Detect which cell encompasses the target text, then output its (x, y) center coordinate. 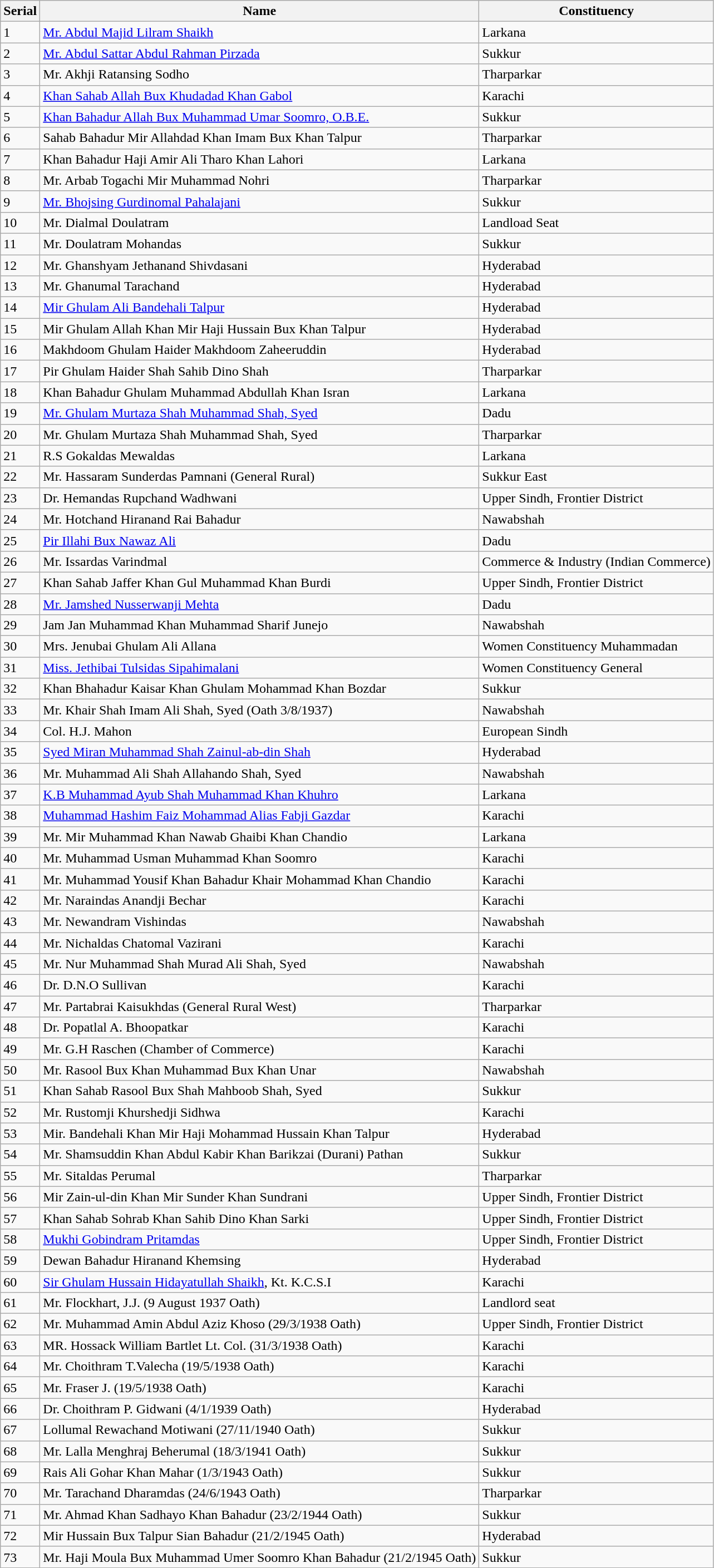
Mr. G.H Raschen (Chamber of Commerce) (259, 1049)
Mrs. Jenubai Ghulam Ali Allana (259, 647)
Pir Ghulam Haider Shah Sahib Dino Shah (259, 371)
12 (20, 265)
20 (20, 435)
8 (20, 180)
50 (20, 1070)
53 (20, 1133)
57 (20, 1218)
Mr. Akhji Ratansing Sodho (259, 75)
Lollumal Rewachand Motiwani (27/11/1940 Oath) (259, 1430)
13 (20, 287)
64 (20, 1367)
R.S Gokaldas Mewaldas (259, 456)
52 (20, 1112)
Mr. Choithram T.Valecha (19/5/1938 Oath) (259, 1367)
Serial (20, 11)
31 (20, 668)
26 (20, 561)
71 (20, 1515)
18 (20, 392)
Mr. Dialmal Doulatram (259, 223)
39 (20, 837)
Mr. Rustomji Khurshedji Sidhwa (259, 1112)
Mr. Muhammad Yousif Khan Bahadur Khair Mohammad Khan Chandio (259, 879)
Syed Miran Muhammad Shah Zainul-ab-din Shah (259, 752)
67 (20, 1430)
70 (20, 1493)
Sahab Bahadur Mir Allahdad Khan Imam Bux Khan Talpur (259, 138)
Dr. Popatlal A. Bhoopatkar (259, 1028)
Mr. Mir Muhammad Khan Nawab Ghaibi Khan Chandio (259, 837)
Commerce & Industry (Indian Commerce) (597, 561)
5 (20, 117)
Sir Ghulam Hussain Hidayatullah Shaikh, Kt. K.C.S.I (259, 1281)
68 (20, 1451)
44 (20, 943)
Mr. Flockhart, J.J. (9 August 1937 Oath) (259, 1303)
62 (20, 1324)
63 (20, 1345)
Mr. Nichaldas Chatomal Vazirani (259, 943)
16 (20, 350)
3 (20, 75)
24 (20, 519)
49 (20, 1049)
1 (20, 32)
2 (20, 53)
Mr. Shamsuddin Khan Abdul Kabir Khan Barikzai (Durani) Pathan (259, 1155)
Mr. Lalla Menghraj Beherumal (18/3/1941 Oath) (259, 1451)
Col. H.J. Mahon (259, 731)
15 (20, 329)
46 (20, 985)
Mr. Issardas Varindmal (259, 561)
45 (20, 964)
73 (20, 1557)
Mir Hussain Bux Talpur Sian Bahadur (21/2/1945 Oath) (259, 1536)
Mr. Tarachand Dharamdas (24/6/1943 Oath) (259, 1493)
59 (20, 1260)
Mr. Jamshed Nusserwanji Mehta (259, 604)
32 (20, 689)
European Sindh (597, 731)
Mr. Abdul Sattar Abdul Rahman Pirzada (259, 53)
30 (20, 647)
Mr. Hotchand Hiranand Rai Bahadur (259, 519)
69 (20, 1472)
37 (20, 795)
Khan Sahab Jaffer Khan Gul Muhammad Khan Burdi (259, 583)
Mr. Bhojsing Gurdinomal Pahalajani (259, 201)
Mr. Doulatram Mohandas (259, 244)
Mr. Partabrai Kaisukhdas (General Rural West) (259, 1007)
29 (20, 625)
10 (20, 223)
Constituency (597, 11)
61 (20, 1303)
Mr. Nur Muhammad Shah Murad Ali Shah, Syed (259, 964)
35 (20, 752)
Women Constituency General (597, 668)
Mr. Khair Shah Imam Ali Shah, Syed (Oath 3/8/1937) (259, 710)
Khan Bahadur Ghulam Muhammad Abdullah Khan Isran (259, 392)
40 (20, 858)
Khan Sahab Rasool Bux Shah Mahboob Shah, Syed (259, 1091)
Khan Bahadur Allah Bux Muhammad Umar Soomro, O.B.E. (259, 117)
Mir Ghulam Ali Bandehali Talpur (259, 308)
34 (20, 731)
Mr. Muhammad Usman Muhammad Khan Soomro (259, 858)
Khan Sahab Allah Bux Khudadad Khan Gabol (259, 96)
21 (20, 456)
Mr. Muhammad Amin Abdul Aziz Khoso (29/3/1938 Oath) (259, 1324)
Jam Jan Muhammad Khan Muhammad Sharif Junejo (259, 625)
Dewan Bahadur Hiranand Khemsing (259, 1260)
Mir Ghulam Allah Khan Mir Haji Hussain Bux Khan Talpur (259, 329)
33 (20, 710)
6 (20, 138)
Rais Ali Gohar Khan Mahar (1/3/1943 Oath) (259, 1472)
43 (20, 921)
Khan Bahadur Haji Amir Ali Tharo Khan Lahori (259, 159)
56 (20, 1197)
Miss. Jethibai Tulsidas Sipahimalani (259, 668)
K.B Muhammad Ayub Shah Muhammad Khan Khuhro (259, 795)
Mr. Ghanshyam Jethanand Shivdasani (259, 265)
7 (20, 159)
Mukhi Gobindram Pritamdas (259, 1239)
54 (20, 1155)
Muhammad Hashim Faiz Mohammad Alias Fabji Gazdar (259, 816)
41 (20, 879)
22 (20, 477)
51 (20, 1091)
Name (259, 11)
66 (20, 1409)
9 (20, 201)
Landlord seat (597, 1303)
Mr. Fraser J. (19/5/1938 Oath) (259, 1388)
Mr. Abdul Majid Lilram Shaikh (259, 32)
48 (20, 1028)
Mr. Naraindas Anandji Bechar (259, 900)
Mr. Arbab Togachi Mir Muhammad Nohri (259, 180)
Mir Zain-ul-din Khan Mir Sunder Khan Sundrani (259, 1197)
Mr. Rasool Bux Khan Muhammad Bux Khan Unar (259, 1070)
Khan Bhahadur Kaisar Khan Ghulam Mohammad Khan Bozdar (259, 689)
Mr. Ahmad Khan Sadhayo Khan Bahadur (23/2/1944 Oath) (259, 1515)
19 (20, 413)
65 (20, 1388)
4 (20, 96)
MR. Hossack William Bartlet Lt. Col. (31/3/1938 Oath) (259, 1345)
27 (20, 583)
38 (20, 816)
Dr. Hemandas Rupchand Wadhwani (259, 498)
Khan Sahab Sohrab Khan Sahib Dino Khan Sarki (259, 1218)
Women Constituency Muhammadan (597, 647)
28 (20, 604)
Mr. Sitaldas Perumal (259, 1176)
Mir. Bandehali Khan Mir Haji Mohammad Hussain Khan Talpur (259, 1133)
42 (20, 900)
36 (20, 773)
23 (20, 498)
Pir Illahi Bux Nawaz Ali (259, 540)
Mr. Haji Moula Bux Muhammad Umer Soomro Khan Bahadur (21/2/1945 Oath) (259, 1557)
Mr. Hassaram Sunderdas Pamnani (General Rural) (259, 477)
60 (20, 1281)
Makhdoom Ghulam Haider Makhdoom Zaheeruddin (259, 350)
58 (20, 1239)
Mr. Newandram Vishindas (259, 921)
Mr. Ghanumal Tarachand (259, 287)
55 (20, 1176)
Mr. Muhammad Ali Shah Allahando Shah, Syed (259, 773)
17 (20, 371)
47 (20, 1007)
Sukkur East (597, 477)
Dr. Choithram P. Gidwani (4/1/1939 Oath) (259, 1409)
Landload Seat (597, 223)
14 (20, 308)
Dr. D.N.O Sullivan (259, 985)
72 (20, 1536)
25 (20, 540)
11 (20, 244)
